From the cell containing the given text, extract its center point as [X, Y] coordinate. 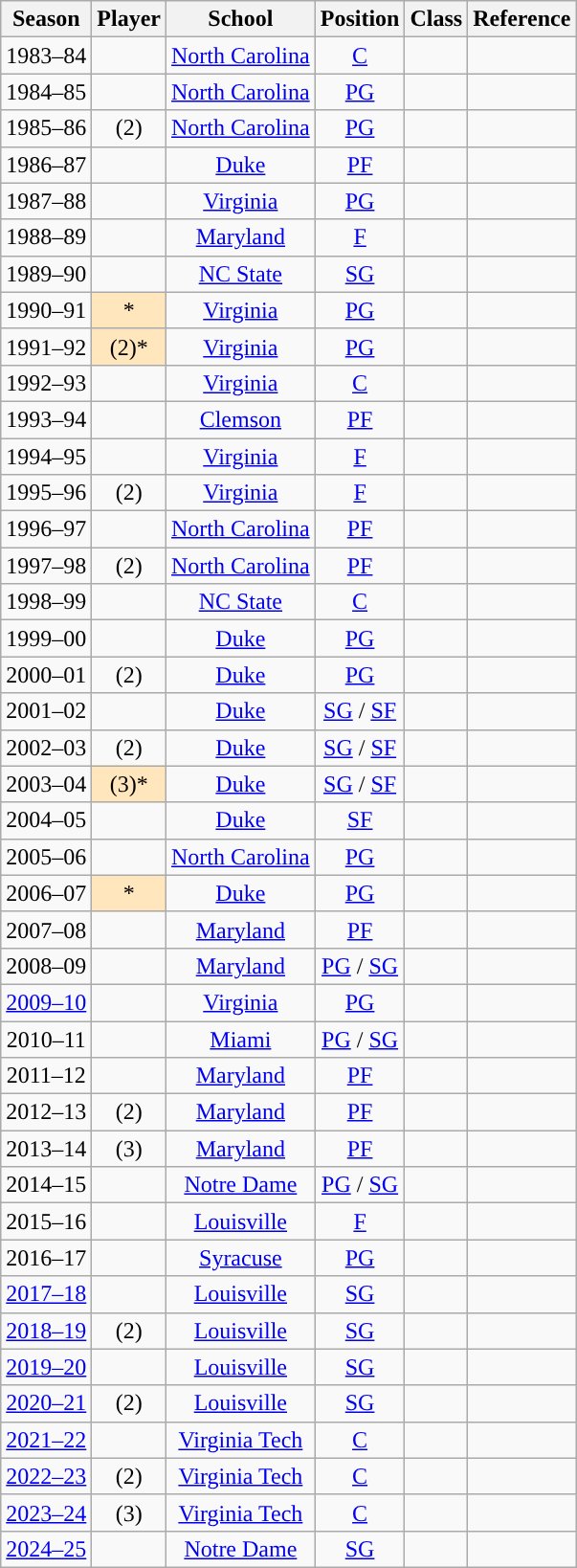
1987–88 [46, 201]
2007–08 [46, 930]
1996–97 [46, 529]
SF [360, 820]
2024–25 [46, 1549]
2008–09 [46, 966]
(2)* [129, 347]
2013–14 [46, 1149]
2004–05 [46, 820]
1988–89 [46, 237]
1993–94 [46, 419]
Reference [522, 19]
Miami [241, 1039]
2005–06 [46, 857]
1998–99 [46, 602]
Class [436, 19]
1995–96 [46, 493]
Position [360, 19]
1994–95 [46, 457]
2011–12 [46, 1076]
1997–98 [46, 566]
2006–07 [46, 893]
2021–22 [46, 1440]
2014–15 [46, 1185]
2012–13 [46, 1112]
Syracuse [241, 1258]
2019–20 [46, 1367]
2016–17 [46, 1258]
2020–21 [46, 1403]
(3)* [129, 784]
2009–10 [46, 1002]
School [241, 19]
2018–19 [46, 1331]
Clemson [241, 419]
1983–84 [46, 56]
2010–11 [46, 1039]
2015–16 [46, 1221]
1991–92 [46, 347]
2002–03 [46, 748]
1985–86 [46, 128]
2001–02 [46, 711]
1990–91 [46, 310]
1992–93 [46, 383]
1986–87 [46, 165]
2022–23 [46, 1476]
Player [129, 19]
2023–24 [46, 1512]
2003–04 [46, 784]
1984–85 [46, 92]
2000–01 [46, 675]
Season [46, 19]
1989–90 [46, 274]
2017–18 [46, 1294]
1999–00 [46, 638]
